Detect which cell encompasses the target text, then output its (x, y) center coordinate. 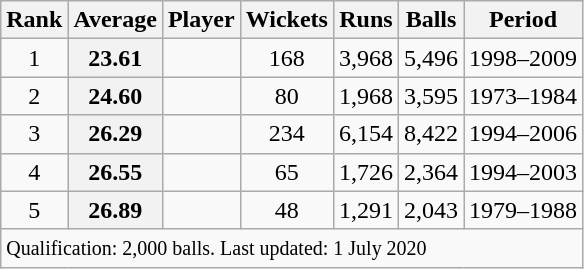
3,595 (430, 96)
1994–2003 (524, 172)
5 (34, 210)
Average (116, 20)
Runs (366, 20)
80 (286, 96)
65 (286, 172)
Rank (34, 20)
Wickets (286, 20)
1979–1988 (524, 210)
5,496 (430, 58)
1,726 (366, 172)
24.60 (116, 96)
3 (34, 134)
3,968 (366, 58)
234 (286, 134)
8,422 (430, 134)
Period (524, 20)
1 (34, 58)
1,291 (366, 210)
2,043 (430, 210)
Qualification: 2,000 balls. Last updated: 1 July 2020 (292, 248)
1994–2006 (524, 134)
168 (286, 58)
2,364 (430, 172)
1973–1984 (524, 96)
48 (286, 210)
Balls (430, 20)
1998–2009 (524, 58)
26.55 (116, 172)
2 (34, 96)
26.29 (116, 134)
Player (201, 20)
1,968 (366, 96)
6,154 (366, 134)
4 (34, 172)
23.61 (116, 58)
26.89 (116, 210)
